Output the (X, Y) coordinate of the center of the cell containing the given text.  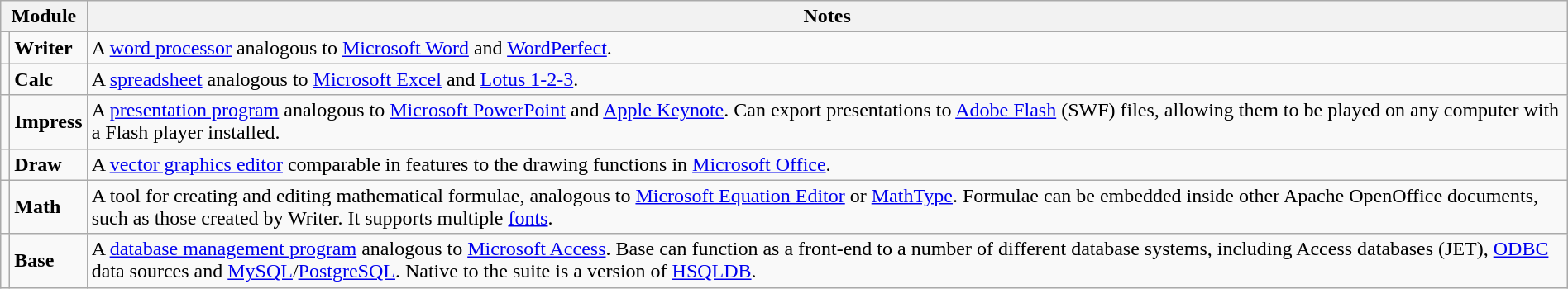
Draw (48, 164)
Impress (48, 122)
A word processor analogous to Microsoft Word and WordPerfect. (827, 48)
Notes (827, 17)
A vector graphics editor comparable in features to the drawing functions in Microsoft Office. (827, 164)
Calc (48, 79)
Base (48, 261)
Math (48, 206)
Writer (48, 48)
A spreadsheet analogous to Microsoft Excel and Lotus 1-2-3. (827, 79)
Module (44, 17)
